Detect which cell encompasses the target text, then output its (X, Y) center coordinate. 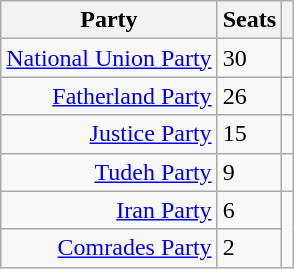
30 (249, 58)
15 (249, 134)
National Union Party (109, 58)
Comrades Party (109, 248)
2 (249, 248)
6 (249, 210)
Iran Party (109, 210)
Seats (249, 20)
26 (249, 96)
Party (109, 20)
Tudeh Party (109, 172)
9 (249, 172)
Justice Party (109, 134)
Fatherland Party (109, 96)
